Provide the [X, Y] coordinate of the cell's center where the given text is located.  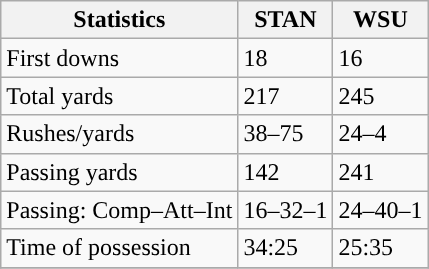
217 [286, 96]
Time of possession [120, 248]
38–75 [286, 134]
First downs [120, 58]
Total yards [120, 96]
Rushes/yards [120, 134]
WSU [380, 20]
STAN [286, 20]
16–32–1 [286, 210]
25:35 [380, 248]
24–40–1 [380, 210]
18 [286, 58]
Passing: Comp–Att–Int [120, 210]
241 [380, 172]
34:25 [286, 248]
24–4 [380, 134]
Passing yards [120, 172]
Statistics [120, 20]
245 [380, 96]
16 [380, 58]
142 [286, 172]
